Detect which cell encompasses the target text, then output its [X, Y] center coordinate. 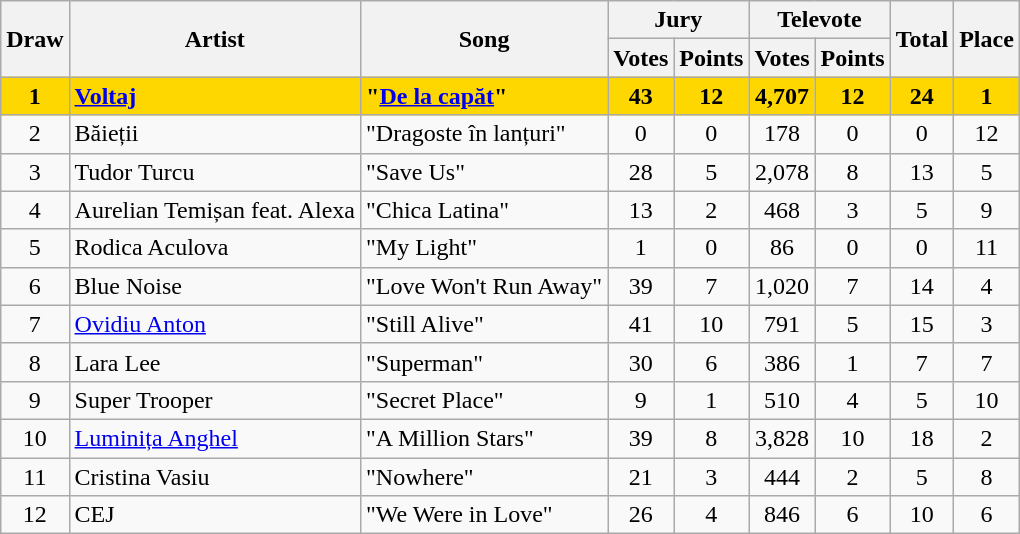
15 [922, 324]
Lara Lee [215, 362]
Blue Noise [215, 286]
Tudor Turcu [215, 172]
86 [782, 248]
18 [922, 438]
43 [641, 96]
510 [782, 400]
"De la capăt" [484, 96]
Ovidiu Anton [215, 324]
Artist [215, 39]
"A Million Stars" [484, 438]
"Save Us" [484, 172]
"We Were in Love" [484, 515]
791 [782, 324]
24 [922, 96]
2,078 [782, 172]
Aurelian Temișan feat. Alexa [215, 210]
"Secret Place" [484, 400]
14 [922, 286]
Televote [820, 20]
Voltaj [215, 96]
26 [641, 515]
444 [782, 477]
Super Trooper [215, 400]
"My Light" [484, 248]
CEJ [215, 515]
"Superman" [484, 362]
386 [782, 362]
"Nowhere" [484, 477]
Băieții [215, 134]
41 [641, 324]
"Still Alive" [484, 324]
28 [641, 172]
Jury [678, 20]
"Chica Latina" [484, 210]
178 [782, 134]
21 [641, 477]
Place [987, 39]
"Love Won't Run Away" [484, 286]
Luminița Anghel [215, 438]
846 [782, 515]
4,707 [782, 96]
Cristina Vasiu [215, 477]
468 [782, 210]
3,828 [782, 438]
Rodica Aculova [215, 248]
Total [922, 39]
30 [641, 362]
"Dragoste în lanțuri" [484, 134]
1,020 [782, 286]
Draw [35, 39]
Song [484, 39]
